Search for the cell housing the specified text and yield its (X, Y) center coordinate. 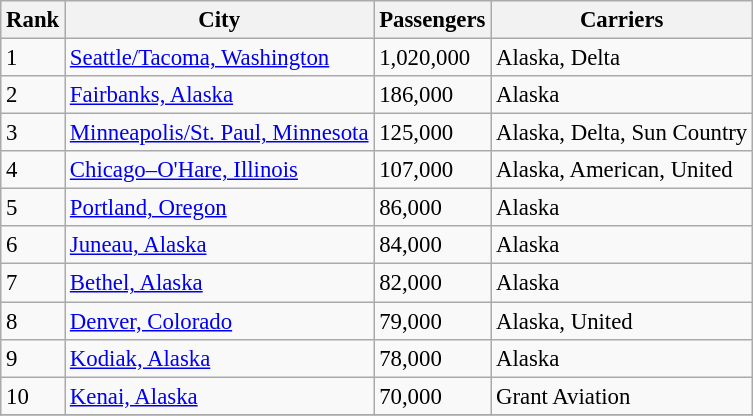
Grant Aviation (622, 396)
186,000 (432, 95)
Juneau, Alaska (220, 245)
1,020,000 (432, 58)
Rank (33, 20)
Fairbanks, Alaska (220, 95)
Alaska, United (622, 321)
84,000 (432, 245)
Portland, Oregon (220, 208)
79,000 (432, 321)
Kenai, Alaska (220, 396)
3 (33, 133)
Alaska, American, United (622, 170)
Passengers (432, 20)
Chicago–O'Hare, Illinois (220, 170)
7 (33, 283)
Alaska, Delta (622, 58)
Alaska, Delta, Sun Country (622, 133)
9 (33, 358)
4 (33, 170)
86,000 (432, 208)
82,000 (432, 283)
8 (33, 321)
City (220, 20)
78,000 (432, 358)
10 (33, 396)
6 (33, 245)
70,000 (432, 396)
Kodiak, Alaska (220, 358)
5 (33, 208)
107,000 (432, 170)
Seattle/Tacoma, Washington (220, 58)
Minneapolis/St. Paul, Minnesota (220, 133)
Denver, Colorado (220, 321)
2 (33, 95)
Bethel, Alaska (220, 283)
125,000 (432, 133)
Carriers (622, 20)
1 (33, 58)
